Return the [X, Y] coordinate for the center point of the cell that contains the specified text.  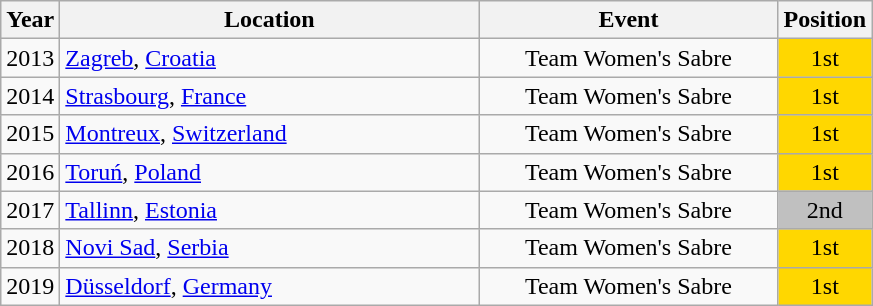
2018 [30, 248]
2019 [30, 286]
2014 [30, 96]
Location [270, 20]
Novi Sad, Serbia [270, 248]
Tallinn, Estonia [270, 210]
2015 [30, 134]
Year [30, 20]
Position [825, 20]
2013 [30, 58]
Toruń, Poland [270, 172]
2017 [30, 210]
Strasbourg, France [270, 96]
Zagreb, Croatia [270, 58]
2016 [30, 172]
Montreux, Switzerland [270, 134]
Event [628, 20]
2nd [825, 210]
Düsseldorf, Germany [270, 286]
